Provide the (x, y) coordinate of the cell's center where the given text is located.  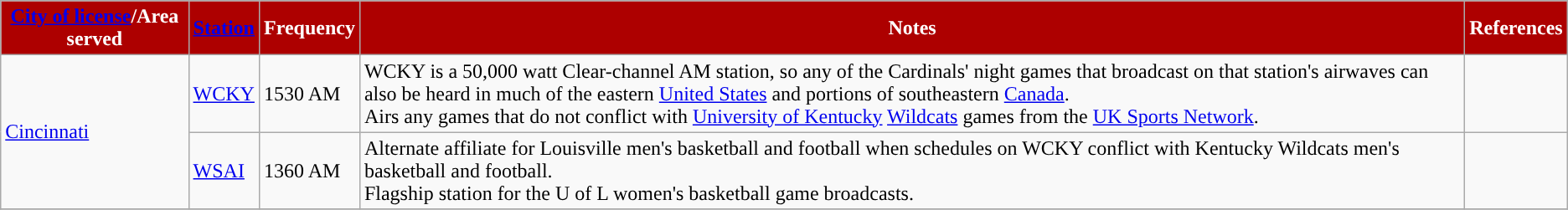
1530 AM (309, 94)
Frequency (309, 28)
WSAI (224, 171)
Cincinnati (95, 132)
Station (224, 28)
WCKY (224, 94)
Notes (911, 28)
City of license/Area served (95, 28)
1360 AM (309, 171)
References (1516, 28)
